Identify which cell holds the provided text, then report its (X, Y) central coordinate. 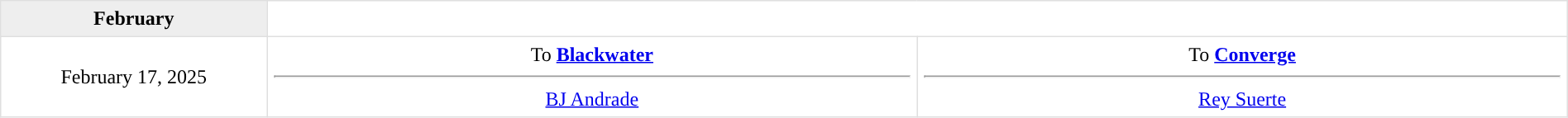
February 17, 2025 (134, 77)
To BlackwaterBJ Andrade (592, 77)
To ConvergeRey Suerte (1242, 77)
February (134, 19)
